Detect which cell encompasses the target text, then output its (X, Y) center coordinate. 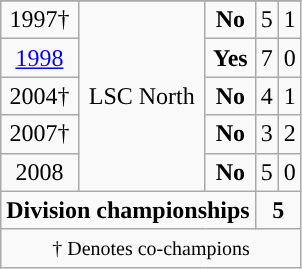
1998 (40, 58)
2008 (40, 172)
2007† (40, 134)
LSC North (142, 96)
2004† (40, 96)
2 (290, 134)
Yes (230, 58)
4 (266, 96)
† Denotes co-champions (152, 248)
Division championships (128, 210)
1997† (40, 20)
7 (266, 58)
3 (266, 134)
